Pinpoint the cell where the given text exists, returning its [X, Y] midpoint coordinate. 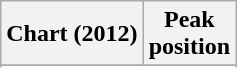
Chart (2012) [72, 34]
Peakposition [189, 34]
